Search for the cell housing the specified text and yield its [X, Y] center coordinate. 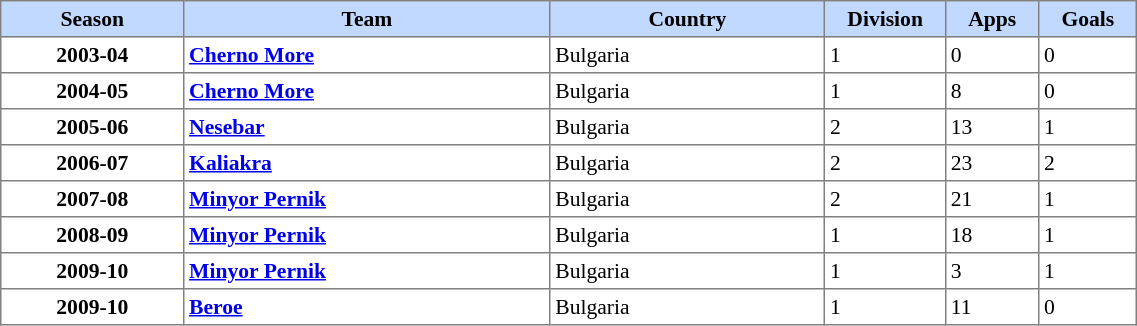
Country [688, 19]
Season [92, 19]
2008-09 [92, 235]
Kaliakra [367, 163]
Goals [1088, 19]
18 [992, 235]
2007-08 [92, 199]
21 [992, 199]
3 [992, 271]
Team [367, 19]
Division [886, 19]
8 [992, 91]
23 [992, 163]
Nesebar [367, 127]
Apps [992, 19]
13 [992, 127]
11 [992, 307]
2003-04 [92, 55]
2006-07 [92, 163]
2004-05 [92, 91]
2005-06 [92, 127]
Beroe [367, 307]
